Return the [X, Y] coordinate for the center point of the cell that contains the specified text.  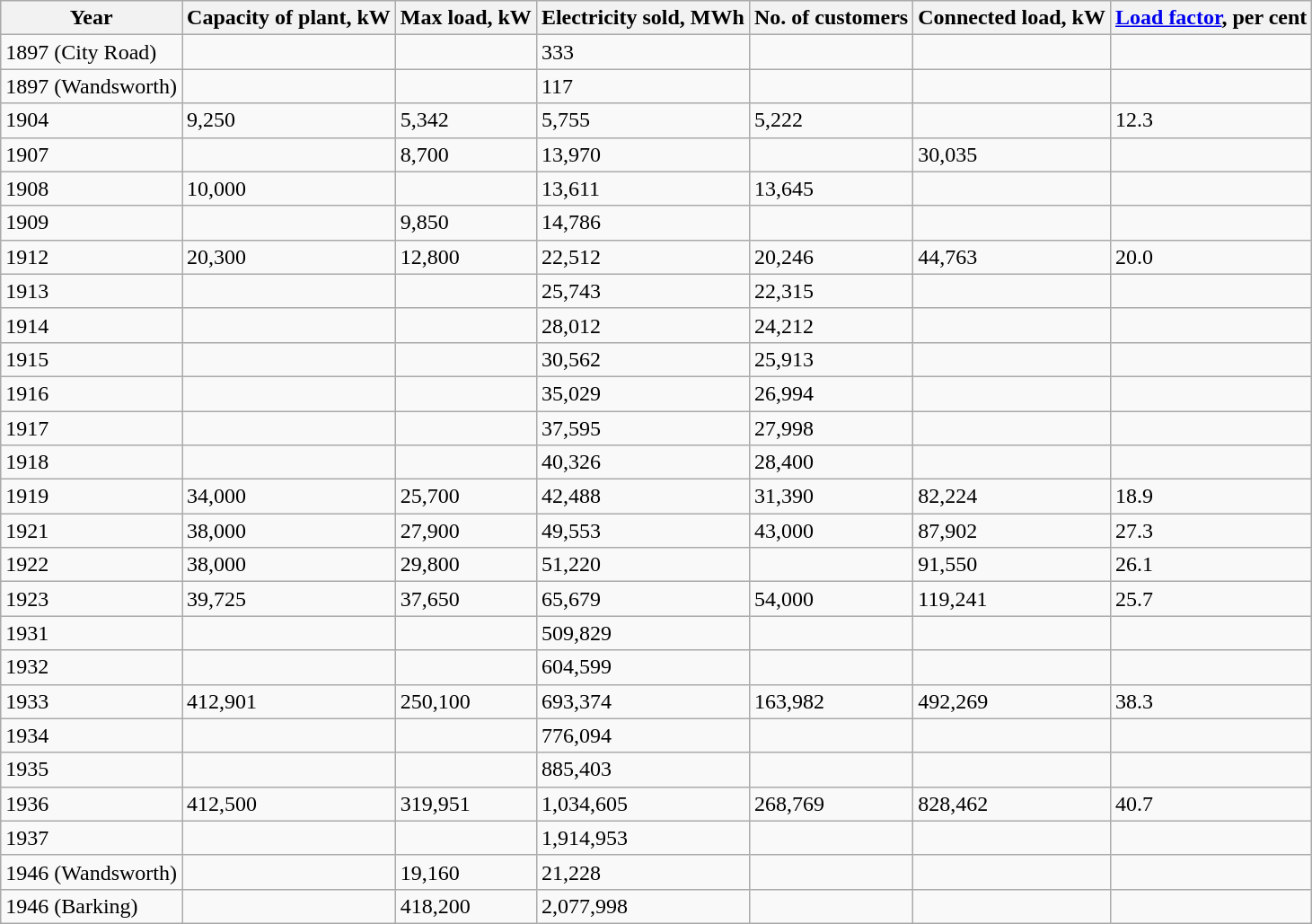
27.3 [1211, 531]
30,562 [643, 359]
1914 [92, 325]
43,000 [831, 531]
1912 [92, 257]
333 [643, 52]
49,553 [643, 531]
25,913 [831, 359]
19,160 [465, 872]
117 [643, 86]
28,400 [831, 462]
268,769 [831, 804]
1937 [92, 838]
No. of customers [831, 18]
Load factor, per cent [1211, 18]
1917 [92, 428]
776,094 [643, 735]
1915 [92, 359]
1921 [92, 531]
13,970 [643, 154]
1934 [92, 735]
18.9 [1211, 497]
1897 (Wandsworth) [92, 86]
9,250 [289, 120]
87,902 [1012, 531]
31,390 [831, 497]
412,901 [289, 701]
1919 [92, 497]
885,403 [643, 770]
82,224 [1012, 497]
44,763 [1012, 257]
20.0 [1211, 257]
39,725 [289, 599]
14,786 [643, 223]
1931 [92, 633]
91,550 [1012, 565]
40.7 [1211, 804]
8,700 [465, 154]
30,035 [1012, 154]
Year [92, 18]
40,326 [643, 462]
1908 [92, 189]
54,000 [831, 599]
25,743 [643, 291]
13,645 [831, 189]
319,951 [465, 804]
1897 (City Road) [92, 52]
Capacity of plant, kW [289, 18]
1916 [92, 393]
119,241 [1012, 599]
25,700 [465, 497]
24,212 [831, 325]
1,914,953 [643, 838]
1933 [92, 701]
1923 [92, 599]
1913 [92, 291]
1909 [92, 223]
1,034,605 [643, 804]
Electricity sold, MWh [643, 18]
1935 [92, 770]
1907 [92, 154]
2,077,998 [643, 906]
38.3 [1211, 701]
828,462 [1012, 804]
26.1 [1211, 565]
5,342 [465, 120]
1918 [92, 462]
27,900 [465, 531]
412,500 [289, 804]
28,012 [643, 325]
1946 (Wandsworth) [92, 872]
22,315 [831, 291]
1922 [92, 565]
492,269 [1012, 701]
51,220 [643, 565]
20,300 [289, 257]
163,982 [831, 701]
9,850 [465, 223]
34,000 [289, 497]
Max load, kW [465, 18]
37,595 [643, 428]
20,246 [831, 257]
1904 [92, 120]
12.3 [1211, 120]
22,512 [643, 257]
37,650 [465, 599]
65,679 [643, 599]
29,800 [465, 565]
25.7 [1211, 599]
Connected load, kW [1012, 18]
27,998 [831, 428]
1932 [92, 667]
418,200 [465, 906]
509,829 [643, 633]
12,800 [465, 257]
250,100 [465, 701]
13,611 [643, 189]
21,228 [643, 872]
35,029 [643, 393]
5,755 [643, 120]
26,994 [831, 393]
693,374 [643, 701]
42,488 [643, 497]
1946 (Barking) [92, 906]
10,000 [289, 189]
1936 [92, 804]
604,599 [643, 667]
5,222 [831, 120]
